For the text-containing cell, return its midpoint in [X, Y] coordinate format. 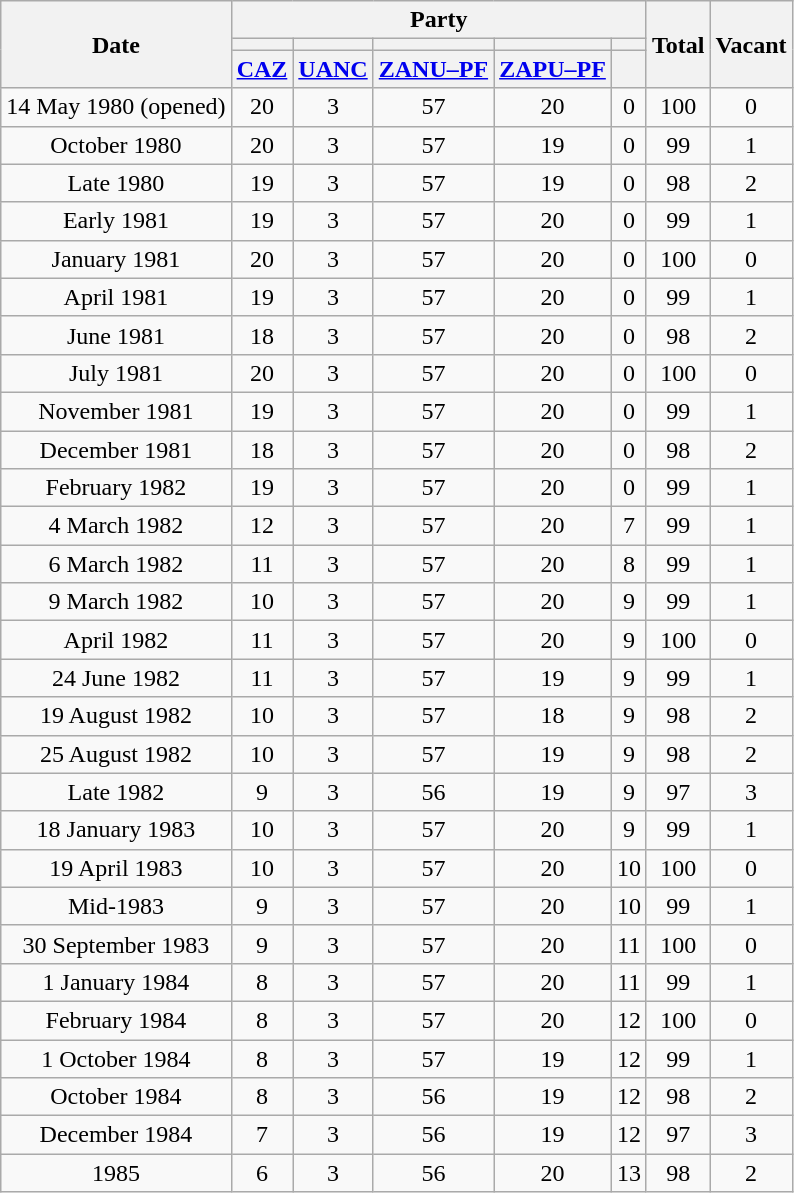
CAZ [262, 69]
January 1981 [116, 259]
19 August 1982 [116, 716]
February 1982 [116, 488]
Late 1982 [116, 792]
Party [438, 20]
June 1981 [116, 335]
19 April 1983 [116, 868]
18 January 1983 [116, 830]
April 1981 [116, 297]
February 1984 [116, 1020]
ZANU–PF [433, 69]
24 June 1982 [116, 678]
April 1982 [116, 640]
October 1984 [116, 1097]
December 1981 [116, 449]
Early 1981 [116, 221]
November 1981 [116, 411]
14 May 1980 (opened) [116, 107]
13 [628, 1173]
Vacant [751, 44]
1 January 1984 [116, 982]
30 September 1983 [116, 944]
UANC [333, 69]
1985 [116, 1173]
July 1981 [116, 373]
December 1984 [116, 1135]
October 1980 [116, 145]
25 August 1982 [116, 754]
Mid-1983 [116, 906]
Date [116, 44]
1 October 1984 [116, 1059]
4 March 1982 [116, 526]
Total [678, 44]
6 March 1982 [116, 564]
9 March 1982 [116, 602]
Late 1980 [116, 183]
ZAPU–PF [553, 69]
6 [262, 1173]
